From the cell containing the given text, extract its center point as [X, Y] coordinate. 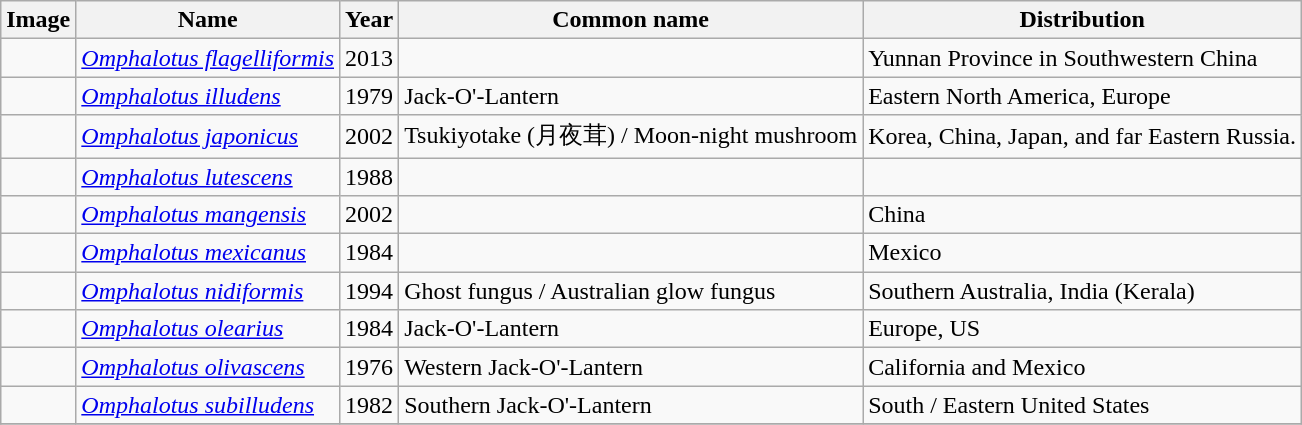
Omphalotus olivascens [208, 367]
Omphalotus flagelliformis [208, 58]
2013 [370, 58]
Distribution [1082, 20]
1994 [370, 291]
1982 [370, 405]
Mexico [1082, 253]
Yunnan Province in Southwestern China [1082, 58]
Korea, China, Japan, and far Eastern Russia. [1082, 136]
Common name [631, 20]
Omphalotus japonicus [208, 136]
Year [370, 20]
Name [208, 20]
1979 [370, 96]
Omphalotus subilludens [208, 405]
Omphalotus mexicanus [208, 253]
Eastern North America, Europe [1082, 96]
Western Jack-O'-Lantern [631, 367]
Omphalotus lutescens [208, 177]
South / Eastern United States [1082, 405]
Omphalotus olearius [208, 329]
Omphalotus illudens [208, 96]
Image [38, 20]
1988 [370, 177]
California and Mexico [1082, 367]
Omphalotus nidiformis [208, 291]
Southern Australia, India (Kerala) [1082, 291]
Europe, US [1082, 329]
Tsukiyotake (月夜茸) / Moon-night mushroom [631, 136]
Ghost fungus / Australian glow fungus [631, 291]
Omphalotus mangensis [208, 215]
China [1082, 215]
Southern Jack-O'-Lantern [631, 405]
1976 [370, 367]
